Scan for the cell matching the given text and deliver its [X, Y] coordinate at center. 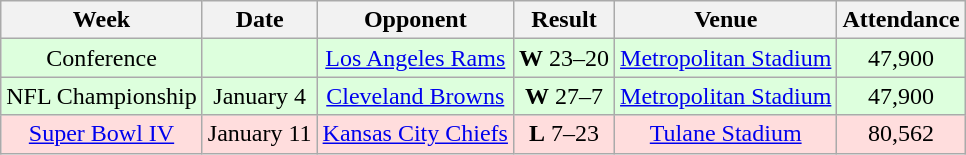
January 4 [260, 96]
L 7–23 [564, 134]
Super Bowl IV [102, 134]
W 23–20 [564, 58]
Los Angeles Rams [415, 58]
Kansas City Chiefs [415, 134]
Tulane Stadium [726, 134]
Venue [726, 20]
January 11 [260, 134]
Result [564, 20]
NFL Championship [102, 96]
Week [102, 20]
Conference [102, 58]
80,562 [901, 134]
Date [260, 20]
Attendance [901, 20]
Opponent [415, 20]
Cleveland Browns [415, 96]
W 27–7 [564, 96]
